For the text-containing cell, return its midpoint in [x, y] coordinate format. 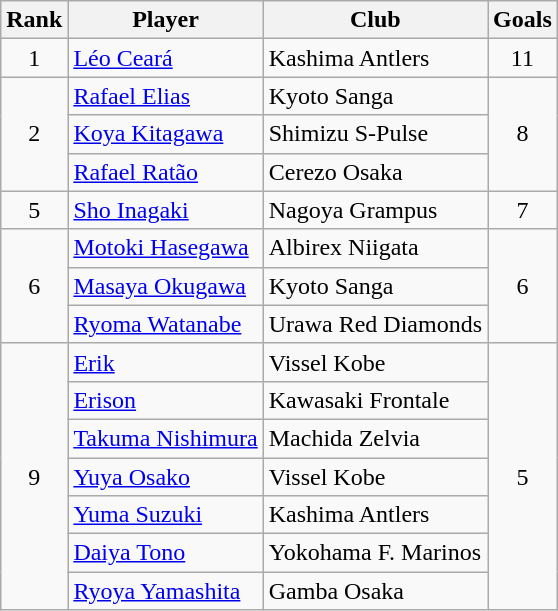
Cerezo Osaka [375, 172]
Yokohama F. Marinos [375, 553]
Albirex Niigata [375, 248]
2 [34, 134]
7 [523, 210]
Erison [166, 400]
Nagoya Grampus [375, 210]
Erik [166, 362]
Daiya Tono [166, 553]
Urawa Red Diamonds [375, 324]
Gamba Osaka [375, 591]
Shimizu S-Pulse [375, 134]
Yuma Suzuki [166, 515]
Ryoya Yamashita [166, 591]
Rafael Ratão [166, 172]
Player [166, 20]
Yuya Osako [166, 477]
9 [34, 476]
Rank [34, 20]
Masaya Okugawa [166, 286]
Ryoma Watanabe [166, 324]
Motoki Hasegawa [166, 248]
11 [523, 58]
Kawasaki Frontale [375, 400]
Léo Ceará [166, 58]
Machida Zelvia [375, 438]
8 [523, 134]
Rafael Elias [166, 96]
Sho Inagaki [166, 210]
Takuma Nishimura [166, 438]
Goals [523, 20]
Koya Kitagawa [166, 134]
1 [34, 58]
Club [375, 20]
